Capture the cell that displays the provided text and extract its (x, y) central coordinate. 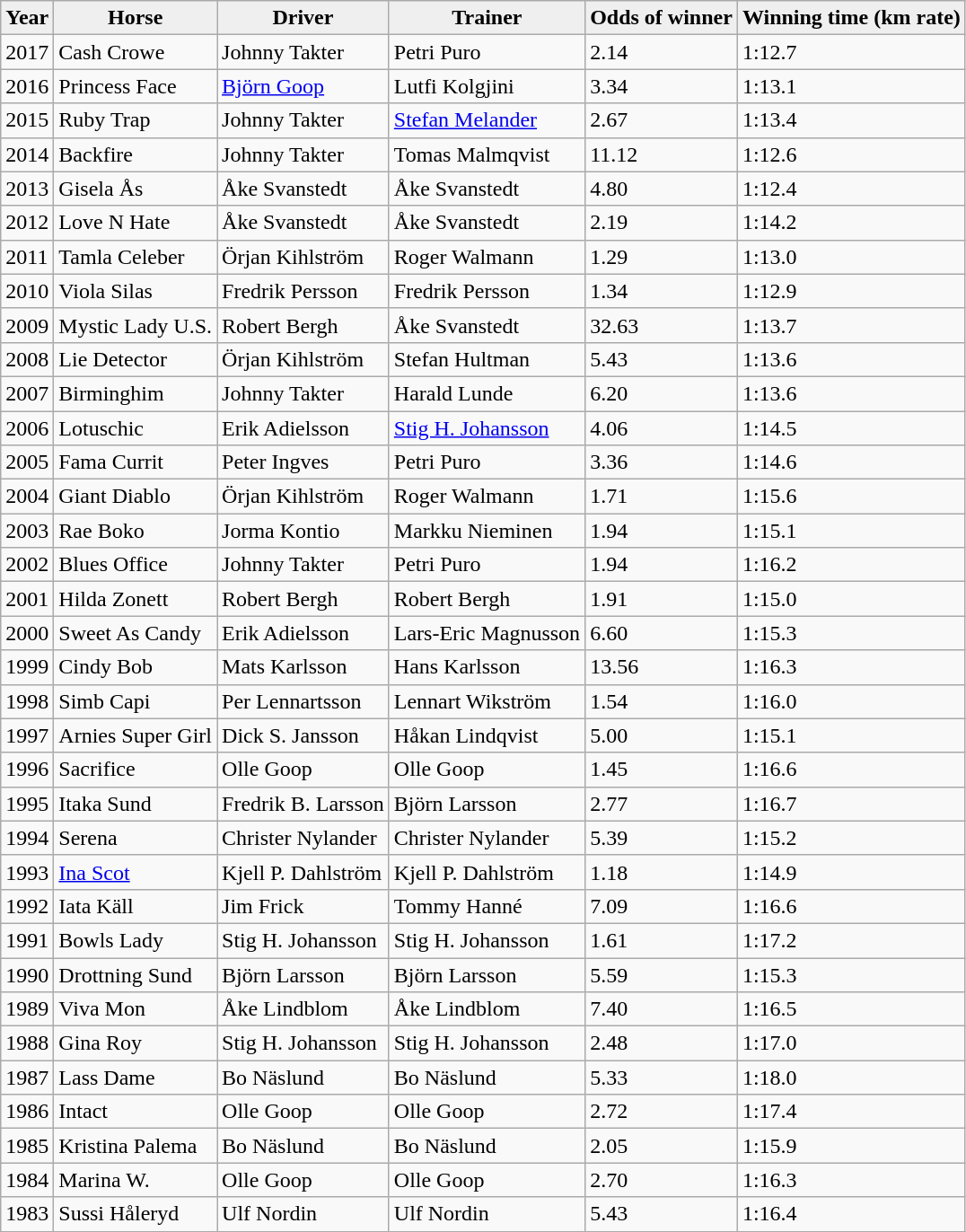
2015 (27, 120)
Tamla Celeber (136, 257)
2.70 (662, 1180)
5.33 (662, 1078)
2000 (27, 633)
6.20 (662, 393)
1.18 (662, 872)
2008 (27, 359)
1999 (27, 667)
6.60 (662, 633)
Dick S. Jansson (303, 735)
Gina Roy (136, 1043)
32.63 (662, 325)
1:13.0 (851, 257)
Peter Ingves (303, 462)
1990 (27, 974)
1991 (27, 940)
1995 (27, 804)
1:17.0 (851, 1043)
1:18.0 (851, 1078)
Marina W. (136, 1180)
2002 (27, 565)
Drottning Sund (136, 974)
Blues Office (136, 565)
1.54 (662, 701)
5.59 (662, 974)
4.06 (662, 428)
Iata Käll (136, 906)
1.91 (662, 599)
3.36 (662, 462)
Ina Scot (136, 872)
Jim Frick (303, 906)
Harald Lunde (487, 393)
1:12.4 (851, 189)
2013 (27, 189)
1.45 (662, 770)
Backfire (136, 154)
1993 (27, 872)
2014 (27, 154)
1984 (27, 1180)
Per Lennartsson (303, 701)
2.19 (662, 223)
2007 (27, 393)
Birminghim (136, 393)
Rae Boko (136, 531)
1996 (27, 770)
Fredrik B. Larsson (303, 804)
1:13.7 (851, 325)
1:16.4 (851, 1214)
2004 (27, 497)
Lars-Eric Magnusson (487, 633)
Mystic Lady U.S. (136, 325)
Love N Hate (136, 223)
2005 (27, 462)
Lass Dame (136, 1078)
1:12.6 (851, 154)
1988 (27, 1043)
1:14.2 (851, 223)
Tommy Hanné (487, 906)
7.40 (662, 1009)
Viola Silas (136, 291)
Håkan Lindqvist (487, 735)
2017 (27, 52)
1997 (27, 735)
1986 (27, 1112)
2003 (27, 531)
Giant Diablo (136, 497)
Mats Karlsson (303, 667)
Lie Detector (136, 359)
Stefan Melander (487, 120)
1:15.9 (851, 1146)
1:12.9 (851, 291)
Björn Goop (303, 86)
2001 (27, 599)
Year (27, 18)
1:14.5 (851, 428)
Gisela Ås (136, 189)
1:15.0 (851, 599)
1994 (27, 838)
1:17.2 (851, 940)
1.29 (662, 257)
1:15.2 (851, 838)
Lotuschic (136, 428)
1:16.0 (851, 701)
Trainer (487, 18)
3.34 (662, 86)
2.14 (662, 52)
Lutfi Kolgjini (487, 86)
Kristina Palema (136, 1146)
1:14.6 (851, 462)
4.80 (662, 189)
Hans Karlsson (487, 667)
2.72 (662, 1112)
Simb Capi (136, 701)
Viva Mon (136, 1009)
Cindy Bob (136, 667)
Horse (136, 18)
1989 (27, 1009)
Serena (136, 838)
1:14.9 (851, 872)
7.09 (662, 906)
2.05 (662, 1146)
5.39 (662, 838)
Odds of winner (662, 18)
11.12 (662, 154)
Intact (136, 1112)
1:17.4 (851, 1112)
2012 (27, 223)
1.71 (662, 497)
2.77 (662, 804)
Tomas Malmqvist (487, 154)
1:12.7 (851, 52)
Driver (303, 18)
13.56 (662, 667)
1:16.5 (851, 1009)
2009 (27, 325)
1:16.7 (851, 804)
2011 (27, 257)
1985 (27, 1146)
Lennart Wikström (487, 701)
Winning time (km rate) (851, 18)
Sacrifice (136, 770)
1:13.1 (851, 86)
Sweet As Candy (136, 633)
Ruby Trap (136, 120)
Itaka Sund (136, 804)
Bowls Lady (136, 940)
Stefan Hultman (487, 359)
1:13.4 (851, 120)
1.61 (662, 940)
Princess Face (136, 86)
1998 (27, 701)
2.48 (662, 1043)
Sussi Håleryd (136, 1214)
1.34 (662, 291)
1:16.2 (851, 565)
Markku Nieminen (487, 531)
1992 (27, 906)
2.67 (662, 120)
Hilda Zonett (136, 599)
Jorma Kontio (303, 531)
2010 (27, 291)
2016 (27, 86)
5.00 (662, 735)
1:15.6 (851, 497)
1983 (27, 1214)
1987 (27, 1078)
2006 (27, 428)
Fama Currit (136, 462)
Cash Crowe (136, 52)
Arnies Super Girl (136, 735)
